Return [X, Y] of the center of cell containing provided text 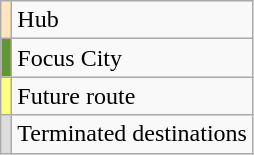
Hub [132, 20]
Focus City [132, 58]
Future route [132, 96]
Terminated destinations [132, 134]
